Identify which cell holds the provided text, then report its [X, Y] central coordinate. 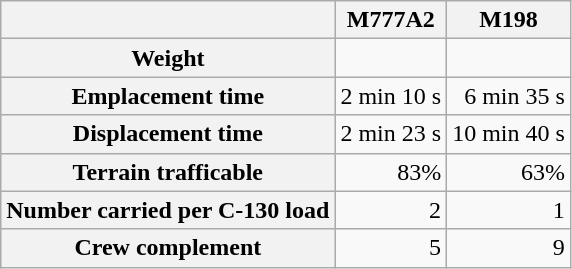
2 [391, 210]
10 min 40 s [509, 134]
9 [509, 248]
Number carried per C-130 load [168, 210]
M777A2 [391, 20]
Emplacement time [168, 96]
5 [391, 248]
Weight [168, 58]
Displacement time [168, 134]
1 [509, 210]
6 min 35 s [509, 96]
2 min 10 s [391, 96]
83% [391, 172]
M198 [509, 20]
Terrain trafficable [168, 172]
Crew complement [168, 248]
2 min 23 s [391, 134]
63% [509, 172]
